Pinpoint the cell where the given text exists, returning its (X, Y) midpoint coordinate. 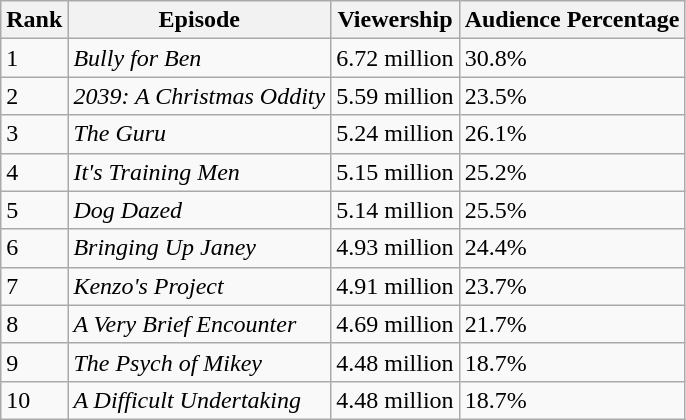
25.5% (572, 210)
25.2% (572, 172)
It's Training Men (200, 172)
4.91 million (395, 286)
3 (34, 134)
5 (34, 210)
23.5% (572, 96)
4.69 million (395, 324)
Rank (34, 20)
Dog Dazed (200, 210)
Episode (200, 20)
5.15 million (395, 172)
Audience Percentage (572, 20)
The Guru (200, 134)
A Difficult Undertaking (200, 400)
8 (34, 324)
Viewership (395, 20)
Bringing Up Janey (200, 248)
6 (34, 248)
9 (34, 362)
24.4% (572, 248)
2 (34, 96)
23.7% (572, 286)
6.72 million (395, 58)
5.24 million (395, 134)
1 (34, 58)
21.7% (572, 324)
The Psych of Mikey (200, 362)
10 (34, 400)
4 (34, 172)
Bully for Ben (200, 58)
5.14 million (395, 210)
2039: A Christmas Oddity (200, 96)
30.8% (572, 58)
Kenzo's Project (200, 286)
7 (34, 286)
5.59 million (395, 96)
26.1% (572, 134)
A Very Brief Encounter (200, 324)
4.93 million (395, 248)
